Output the (X, Y) coordinate of the center of the cell containing the given text.  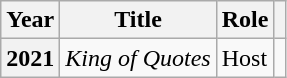
2021 (30, 58)
Host (245, 58)
King of Quotes (138, 58)
Year (30, 20)
Title (138, 20)
Role (245, 20)
